Output the [x, y] coordinate of the center of the cell containing the given text.  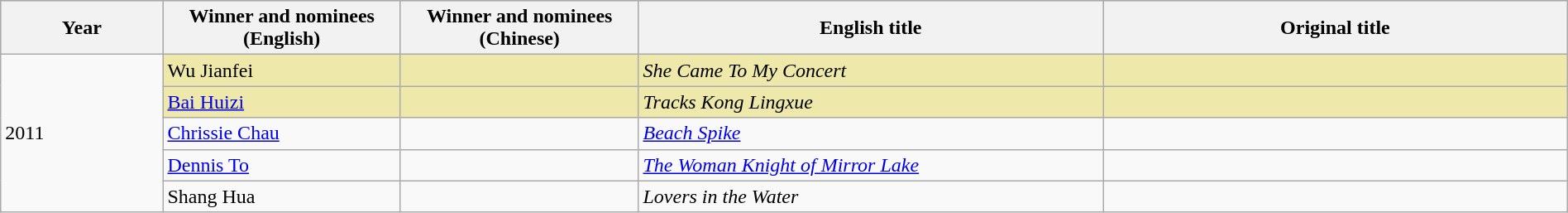
Shang Hua [282, 196]
English title [871, 28]
Chrissie Chau [282, 133]
Tracks Kong Lingxue [871, 102]
Lovers in the Water [871, 196]
2011 [82, 133]
Dennis To [282, 165]
Winner and nominees(Chinese) [519, 28]
Year [82, 28]
Wu Jianfei [282, 70]
Bai Huizi [282, 102]
Winner and nominees(English) [282, 28]
Beach Spike [871, 133]
Original title [1336, 28]
She Came To My Concert [871, 70]
The Woman Knight of Mirror Lake [871, 165]
